Identify which cell holds the provided text, then report its [x, y] central coordinate. 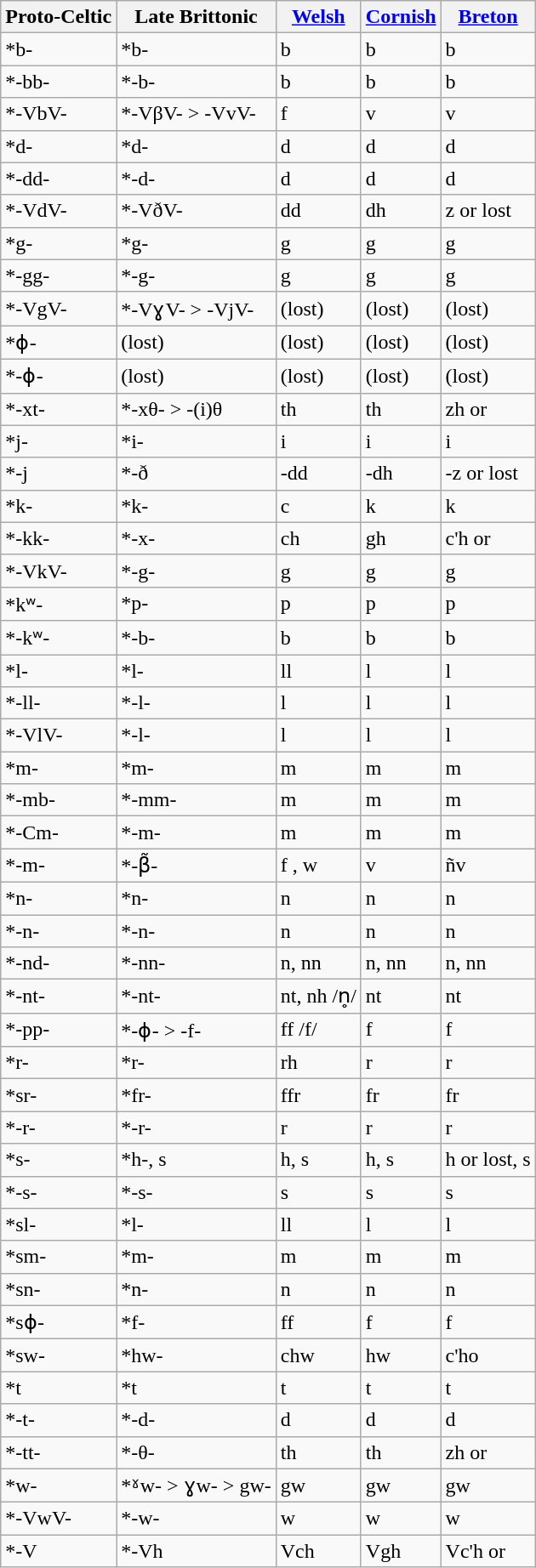
f , w [318, 866]
hw [401, 1355]
*-ɸ- > -f- [197, 1030]
*fr- [197, 1095]
nt, nh /n̥/ [318, 997]
*s- [59, 1160]
h or lost, s [488, 1160]
*-VβV- > -VvV- [197, 114]
*i- [197, 441]
*sm- [59, 1257]
Welsh [318, 17]
*-ð [197, 474]
*-ɸ- [59, 376]
*-nd- [59, 963]
*-VgV- [59, 309]
*kʷ- [59, 604]
*-dd- [59, 179]
*-mm- [197, 800]
ñv [488, 866]
-dd [318, 474]
*-Vh [197, 1551]
*-θ- [197, 1452]
*-pp- [59, 1030]
*ˠw- > ɣw- > gw- [197, 1486]
Vc'h or [488, 1551]
*sw- [59, 1355]
Breton [488, 17]
*-V [59, 1551]
dd [318, 211]
*sn- [59, 1289]
*w- [59, 1486]
Cornish [401, 17]
*-t- [59, 1420]
*h-, s [197, 1160]
*-gg- [59, 276]
*sr- [59, 1095]
gh [401, 538]
*-xθ- > -(i)θ [197, 409]
*-w- [197, 1519]
*-β̃- [197, 866]
chw [318, 1355]
-z or lost [488, 474]
*-VlV- [59, 736]
*-VðV- [197, 211]
*p- [197, 604]
*-VbV- [59, 114]
Late Brittonic [197, 17]
*-j [59, 474]
*-VɣV- > -VjV- [197, 309]
ch [318, 538]
ff [318, 1322]
c'h or [488, 538]
*ɸ- [59, 343]
*-tt- [59, 1452]
*-VwV- [59, 1519]
*-Cm- [59, 832]
rh [318, 1063]
Vch [318, 1551]
*f- [197, 1322]
*j- [59, 441]
-dh [401, 474]
*hw- [197, 1355]
*-x- [197, 538]
*-kk- [59, 538]
c'ho [488, 1355]
*-kʷ- [59, 638]
z or lost [488, 211]
*-bb- [59, 82]
*-VkV- [59, 571]
*sɸ- [59, 1322]
*-nn- [197, 963]
Vgh [401, 1551]
*-mb- [59, 800]
Proto-Celtic [59, 17]
*-xt- [59, 409]
*-ll- [59, 703]
*sl- [59, 1224]
ffr [318, 1095]
*-VdV- [59, 211]
ff /f/ [318, 1030]
dh [401, 211]
c [318, 506]
